Find where the given text appears and provide that cell's center as [x, y] coordinate. 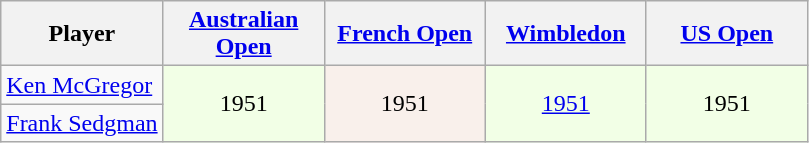
Ken McGregor [82, 85]
US Open [726, 34]
French Open [404, 34]
Player [82, 34]
Wimbledon [566, 34]
Australian Open [244, 34]
Frank Sedgman [82, 123]
